Output the (x, y) coordinate of the center of the cell containing the given text.  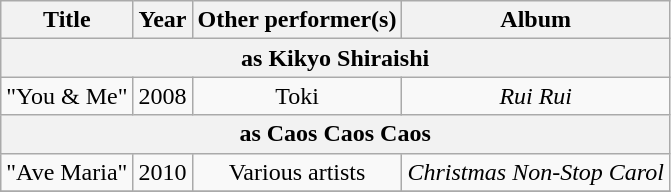
Other performer(s) (297, 20)
Rui Rui (536, 96)
Title (67, 20)
"Ave Maria" (67, 172)
Christmas Non-Stop Carol (536, 172)
Year (162, 20)
"You & Me" (67, 96)
Various artists (297, 172)
2008 (162, 96)
Toki (297, 96)
as Caos Caos Caos (336, 134)
Album (536, 20)
2010 (162, 172)
as Kikyo Shiraishi (336, 58)
